Locate the cell with the specified text and output its (X, Y) center coordinate. 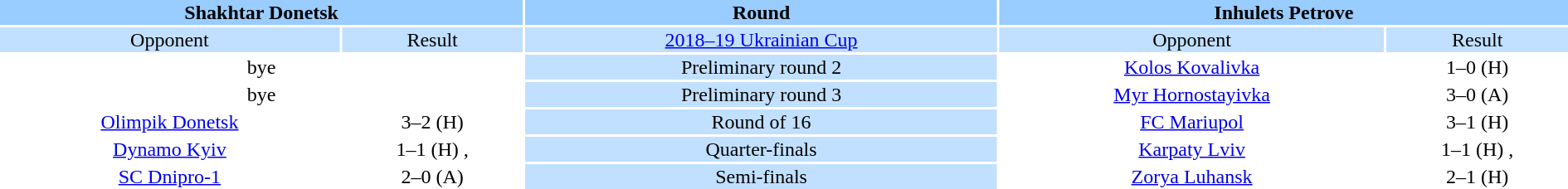
Round (761, 12)
3–1 (H) (1477, 122)
Karpaty Lviv (1192, 149)
Preliminary round 3 (761, 94)
Myr Hornostayivka (1192, 94)
Inhulets Petrove (1284, 12)
Round of 16 (761, 122)
FC Mariupol (1192, 122)
Olimpik Donetsk (169, 122)
Shakhtar Donetsk (261, 12)
3–0 (A) (1477, 94)
3–2 (H) (433, 122)
2–0 (A) (433, 177)
Dynamo Kyiv (169, 149)
SC Dnipro-1 (169, 177)
2–1 (H) (1477, 177)
Kolos Kovalivka (1192, 67)
Preliminary round 2 (761, 67)
Quarter-finals (761, 149)
1–0 (H) (1477, 67)
Zorya Luhansk (1192, 177)
Semi-finals (761, 177)
2018–19 Ukrainian Cup (761, 40)
